For the text-containing cell, return its midpoint in (x, y) coordinate format. 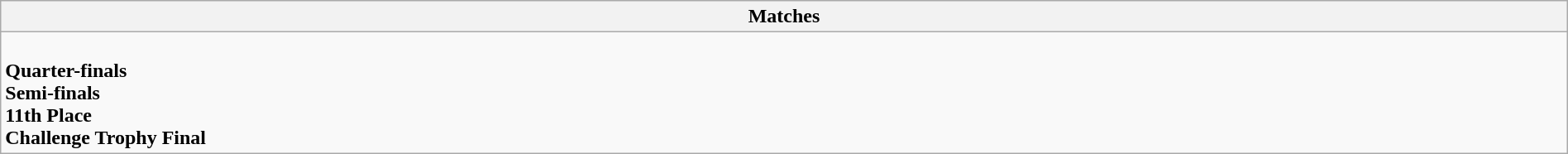
Matches (784, 17)
Quarter-finals Semi-finals 11th Place Challenge Trophy Final (784, 93)
